Output the [X, Y] coordinate of the center of the cell containing the given text.  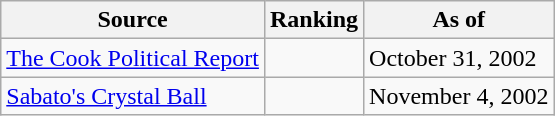
Sabato's Crystal Ball [133, 96]
Source [133, 20]
The Cook Political Report [133, 58]
October 31, 2002 [459, 58]
November 4, 2002 [459, 96]
Ranking [314, 20]
As of [459, 20]
